Return the [X, Y] coordinate for the center point of the cell that contains the specified text.  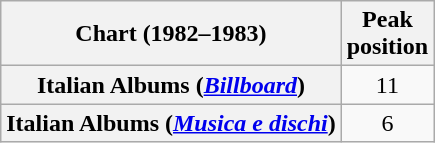
Italian Albums (Musica e dischi) [171, 123]
Italian Albums (Billboard) [171, 85]
Peakposition [387, 34]
Chart (1982–1983) [171, 34]
6 [387, 123]
11 [387, 85]
